Determine the [x, y] coordinate at the center of the cell enclosing the given text.  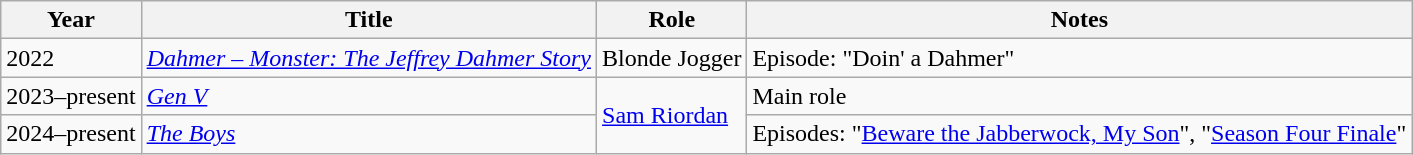
Notes [1080, 20]
Main role [1080, 96]
2022 [71, 58]
Title [368, 20]
Sam Riordan [672, 115]
The Boys [368, 134]
Gen V [368, 96]
Dahmer – Monster: The Jeffrey Dahmer Story [368, 58]
Role [672, 20]
Year [71, 20]
Episode: "Doin' a Dahmer" [1080, 58]
2023–present [71, 96]
2024–present [71, 134]
Episodes: "Beware the Jabberwock, My Son", "Season Four Finale" [1080, 134]
Blonde Jogger [672, 58]
